Return [X, Y] of the center of cell containing provided text 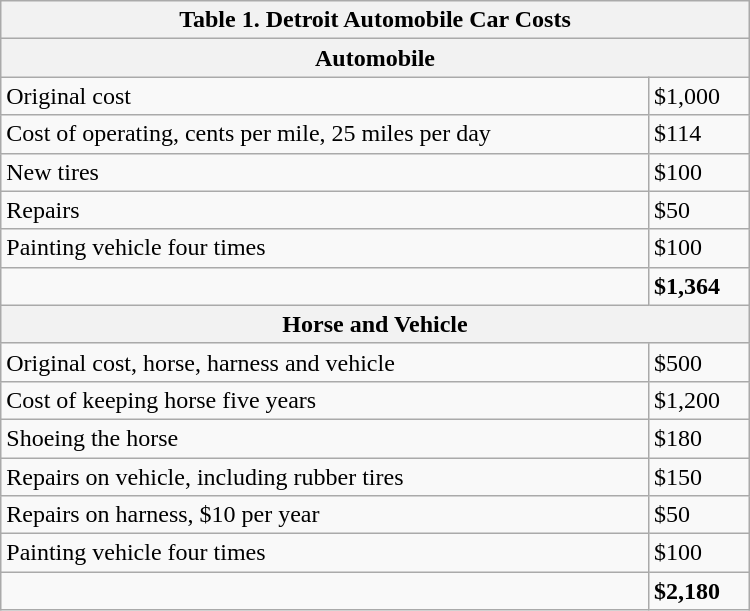
Repairs on vehicle, including rubber tires [325, 477]
Repairs [325, 210]
Cost of keeping horse five years [325, 400]
$1,364 [700, 286]
$2,180 [700, 591]
Original cost [325, 96]
Cost of operating, cents per mile, 25 miles per day [325, 134]
Repairs on harness, $10 per year [325, 515]
Shoeing the horse [325, 438]
Automobile [375, 58]
$150 [700, 477]
$114 [700, 134]
Table 1. Detroit Automobile Car Costs [375, 20]
$1,200 [700, 400]
$500 [700, 362]
Horse and Vehicle [375, 324]
New tires [325, 172]
Original cost, horse, harness and vehicle [325, 362]
$1,000 [700, 96]
$180 [700, 438]
